Provide the (X, Y) coordinate of the cell's center where the given text is located.  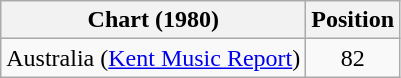
Chart (1980) (154, 20)
Australia (Kent Music Report) (154, 58)
82 (353, 58)
Position (353, 20)
